Return (X, Y) of the center of cell containing provided text 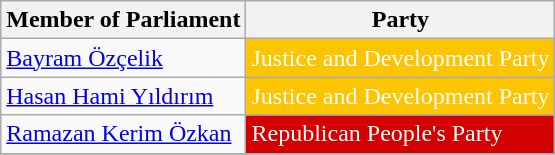
Republican People's Party (400, 134)
Hasan Hami Yıldırım (124, 96)
Member of Parliament (124, 20)
Ramazan Kerim Özkan (124, 134)
Bayram Özçelik (124, 58)
Party (400, 20)
